Capture the cell that displays the provided text and extract its (X, Y) central coordinate. 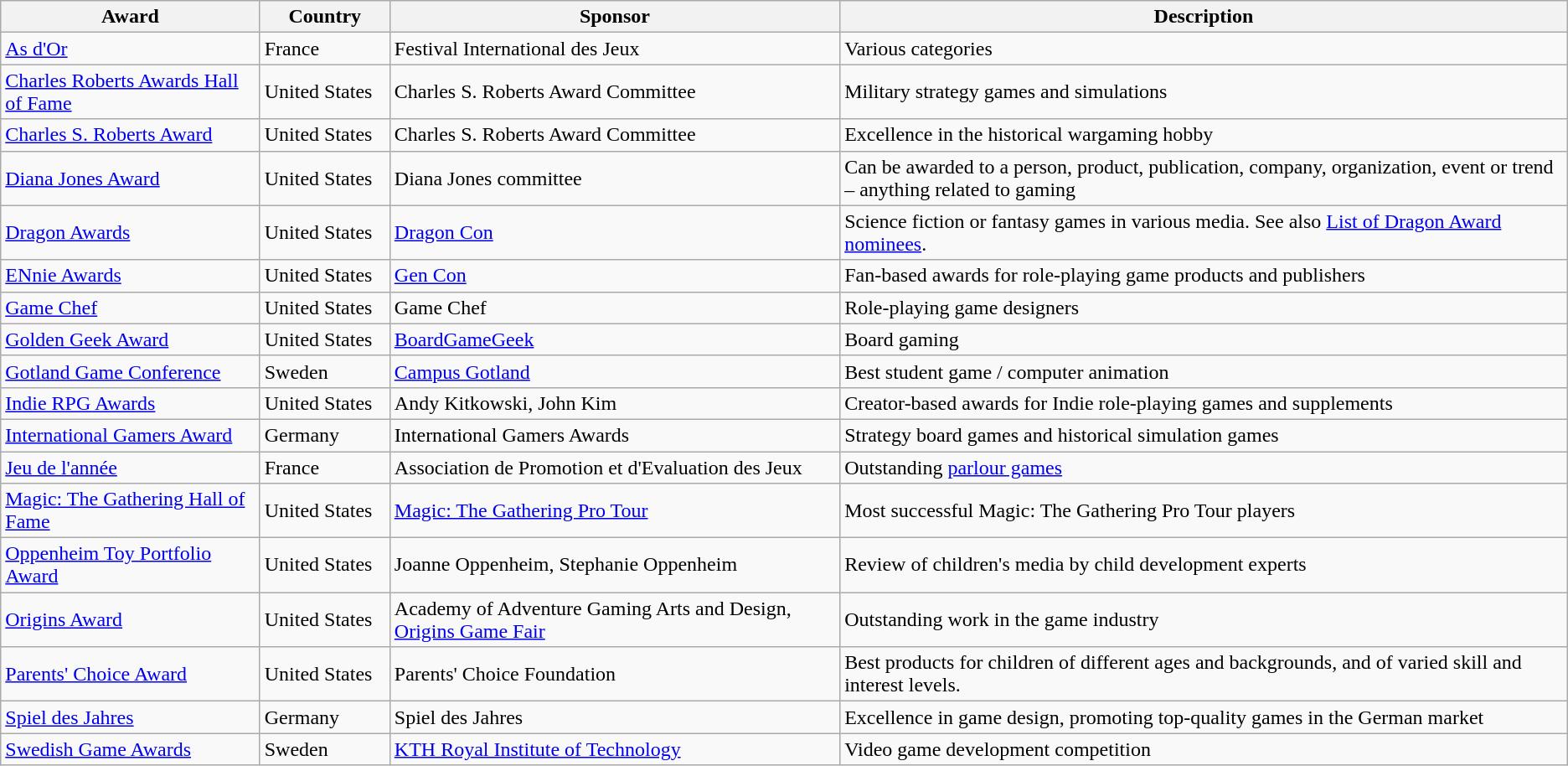
Country (325, 17)
Gen Con (615, 276)
Academy of Adventure Gaming Arts and Design, Origins Game Fair (615, 620)
Outstanding parlour games (1204, 467)
Dragon Awards (131, 233)
KTH Royal Institute of Technology (615, 749)
Swedish Game Awards (131, 749)
Board gaming (1204, 339)
Strategy board games and historical simulation games (1204, 435)
Andy Kitkowski, John Kim (615, 403)
Excellence in game design, promoting top-quality games in the German market (1204, 717)
Charles Roberts Awards Hall of Fame (131, 92)
Science fiction or fantasy games in various media. See also List of Dragon Award nominees. (1204, 233)
Festival International des Jeux (615, 49)
Oppenheim Toy Portfolio Award (131, 565)
Sponsor (615, 17)
Review of children's media by child development experts (1204, 565)
Magic: The Gathering Pro Tour (615, 511)
Best student game / computer animation (1204, 371)
Video game development competition (1204, 749)
International Gamers Awards (615, 435)
Parents' Choice Foundation (615, 674)
Creator-based awards for Indie role-playing games and supplements (1204, 403)
Various categories (1204, 49)
International Gamers Award (131, 435)
Golden Geek Award (131, 339)
Can be awarded to a person, product, publication, company, organization, event or trend – anything related to gaming (1204, 178)
ENnie Awards (131, 276)
Description (1204, 17)
Indie RPG Awards (131, 403)
Excellence in the historical wargaming hobby (1204, 135)
Diana Jones committee (615, 178)
Outstanding work in the game industry (1204, 620)
Origins Award (131, 620)
Association de Promotion et d'Evaluation des Jeux (615, 467)
Gotland Game Conference (131, 371)
Best products for children of different ages and backgrounds, and of varied skill and interest levels. (1204, 674)
Joanne Oppenheim, Stephanie Oppenheim (615, 565)
Magic: The Gathering Hall of Fame (131, 511)
Role-playing game designers (1204, 308)
Award (131, 17)
Diana Jones Award (131, 178)
Most successful Magic: The Gathering Pro Tour players (1204, 511)
Jeu de l'année (131, 467)
Dragon Con (615, 233)
Military strategy games and simulations (1204, 92)
Fan-based awards for role-playing game products and publishers (1204, 276)
Parents' Choice Award (131, 674)
Campus Gotland (615, 371)
Charles S. Roberts Award (131, 135)
BoardGameGeek (615, 339)
As d'Or (131, 49)
